Provide the (X, Y) coordinate of the cell's center where the given text is located.  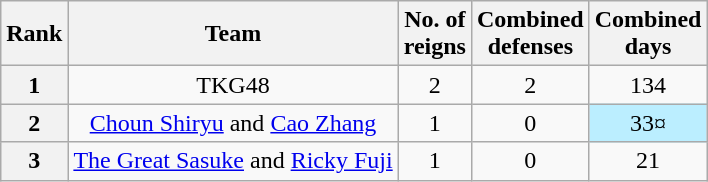
The Great Sasuke and Ricky Fuji (233, 161)
Combineddefenses (530, 34)
TKG48 (233, 85)
Combineddays (648, 34)
Team (233, 34)
Choun Shiryu and Cao Zhang (233, 123)
Rank (34, 34)
No. ofreigns (434, 34)
3 (34, 161)
33¤ (648, 123)
134 (648, 85)
21 (648, 161)
